Return the [x, y] coordinate for the center point of the cell that contains the specified text.  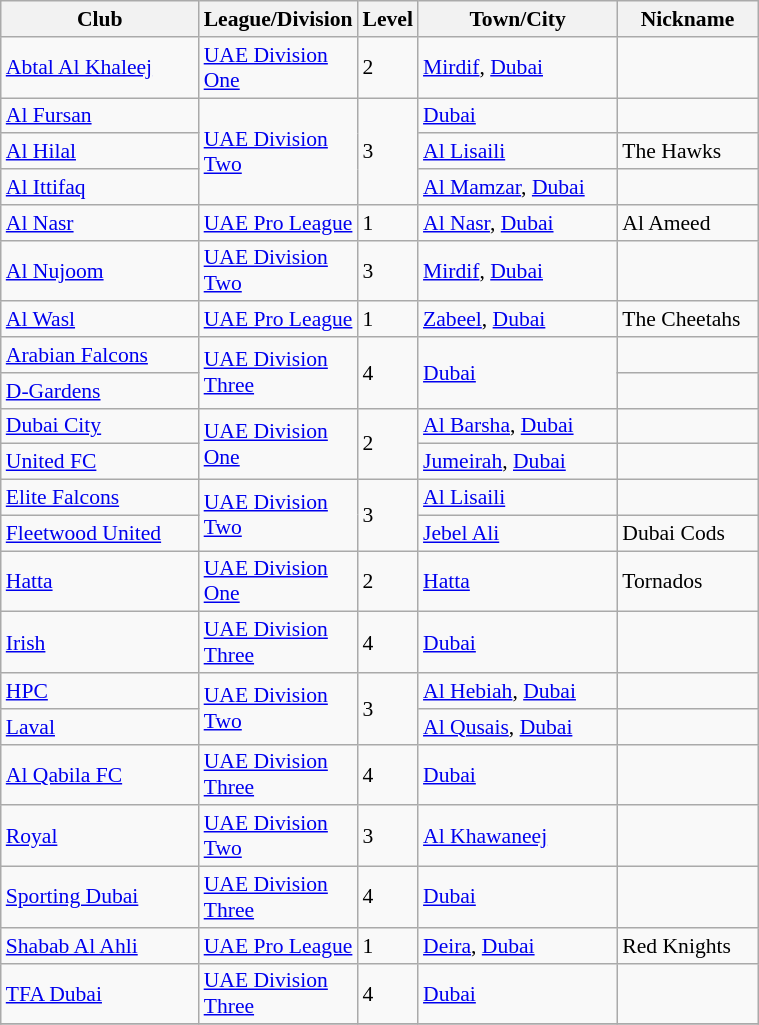
Al Khawaneej [518, 836]
Nickname [687, 19]
Al Qabila FC [100, 774]
Shabab Al Ahli [100, 946]
Al Wasl [100, 320]
Sporting Dubai [100, 898]
Al Fursan [100, 116]
Al Ittifaq [100, 187]
The Hawks [687, 152]
Arabian Falcons [100, 355]
Royal [100, 836]
Al Hebiah, Dubai [518, 691]
Al Ameed [687, 223]
Elite Falcons [100, 498]
Al Hilal [100, 152]
Laval [100, 727]
Al Barsha, Dubai [518, 426]
Irish [100, 642]
League/Division [278, 19]
United FC [100, 462]
Dubai Cods [687, 533]
Red Knights [687, 946]
Al Nasr [100, 223]
Deira, Dubai [518, 946]
Abtal Al Khaleej [100, 68]
Dubai City [100, 426]
Fleetwood United [100, 533]
Al Nasr, Dubai [518, 223]
Al Qusais, Dubai [518, 727]
Jumeirah, Dubai [518, 462]
Club [100, 19]
Tornados [687, 582]
D-Gardens [100, 391]
The Cheetahs [687, 320]
Jebel Ali [518, 533]
Level [388, 19]
TFA Dubai [100, 994]
HPC [100, 691]
Zabeel, Dubai [518, 320]
Al Mamzar, Dubai [518, 187]
Al Nujoom [100, 270]
Town/City [518, 19]
